Return the (x, y) coordinate for the center point of the cell that contains the specified text.  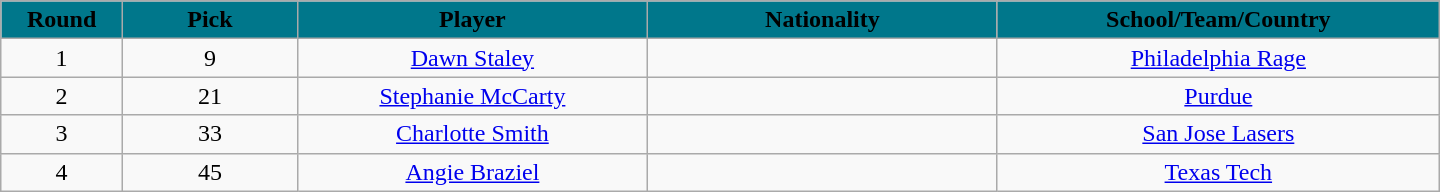
Dawn Staley (472, 58)
33 (210, 134)
San Jose Lasers (1218, 134)
Nationality (822, 20)
Philadelphia Rage (1218, 58)
9 (210, 58)
2 (62, 96)
Texas Tech (1218, 172)
4 (62, 172)
3 (62, 134)
45 (210, 172)
Purdue (1218, 96)
Charlotte Smith (472, 134)
School/Team/Country (1218, 20)
Angie Braziel (472, 172)
Stephanie McCarty (472, 96)
21 (210, 96)
Round (62, 20)
Player (472, 20)
1 (62, 58)
Pick (210, 20)
